Return [x, y] of the center of cell containing provided text 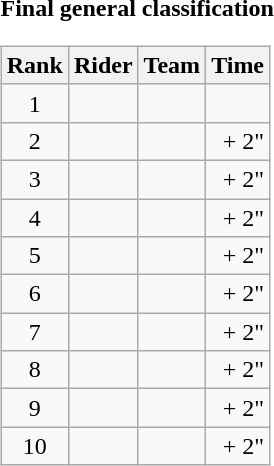
Team [172, 65]
10 [34, 446]
7 [34, 332]
Rider [103, 65]
Rank [34, 65]
6 [34, 294]
4 [34, 217]
2 [34, 141]
8 [34, 370]
9 [34, 408]
3 [34, 179]
1 [34, 103]
Time [238, 65]
5 [34, 256]
